Return the (X, Y) coordinate for the center point of the cell that contains the specified text.  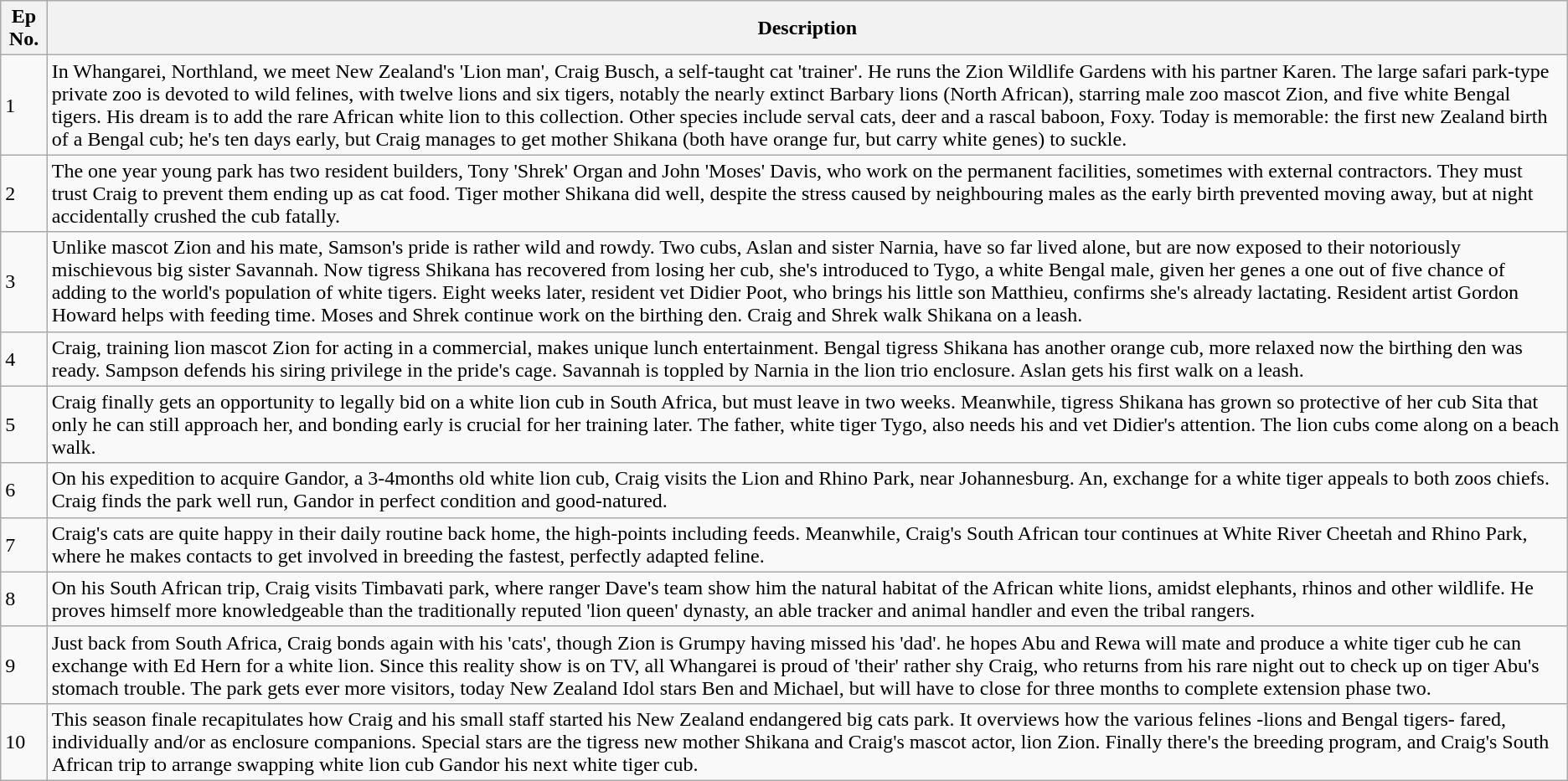
6 (23, 491)
Ep No. (23, 28)
2 (23, 193)
9 (23, 665)
1 (23, 105)
3 (23, 281)
Description (807, 28)
5 (23, 424)
10 (23, 742)
7 (23, 544)
4 (23, 358)
8 (23, 599)
